Detect which cell encompasses the target text, then output its [X, Y] center coordinate. 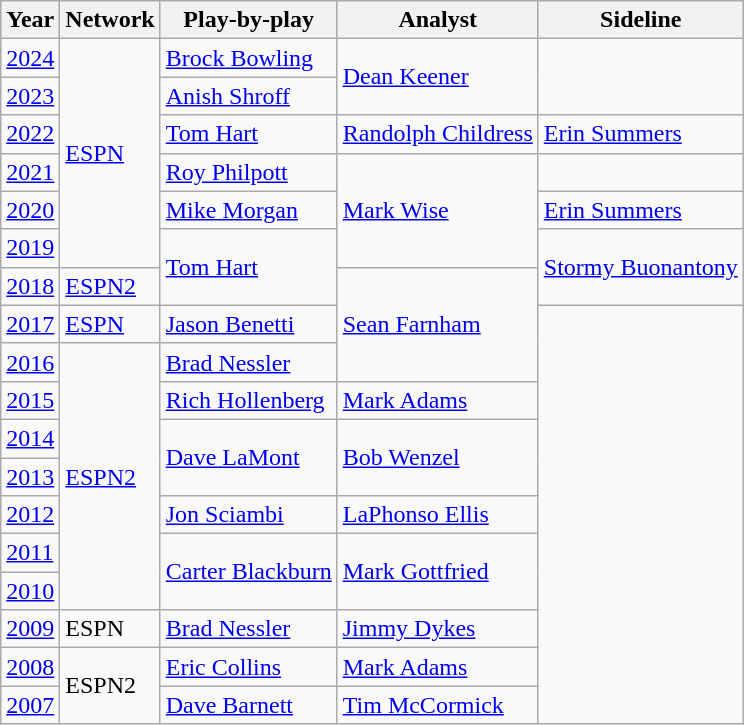
2015 [30, 400]
Jon Sciambi [248, 515]
LaPhonso Ellis [438, 515]
2022 [30, 134]
2012 [30, 515]
Roy Philpott [248, 172]
Jason Benetti [248, 324]
Network [110, 20]
2008 [30, 667]
2011 [30, 553]
Dean Keener [438, 77]
Brock Bowling [248, 58]
2009 [30, 629]
Mike Morgan [248, 210]
Mark Gottfried [438, 572]
Randolph Childress [438, 134]
2007 [30, 705]
2016 [30, 362]
Year [30, 20]
Eric Collins [248, 667]
Stormy Buonantony [640, 267]
Dave LaMont [248, 457]
Carter Blackburn [248, 572]
Play-by-play [248, 20]
Sideline [640, 20]
2014 [30, 438]
Bob Wenzel [438, 457]
Jimmy Dykes [438, 629]
2013 [30, 477]
Analyst [438, 20]
2020 [30, 210]
Rich Hollenberg [248, 400]
Anish Shroff [248, 96]
2017 [30, 324]
Mark Wise [438, 210]
2023 [30, 96]
2021 [30, 172]
2019 [30, 248]
2018 [30, 286]
Tim McCormick [438, 705]
Dave Barnett [248, 705]
Sean Farnham [438, 324]
2024 [30, 58]
2010 [30, 591]
